Locate the cell with the specified text and output its (X, Y) center coordinate. 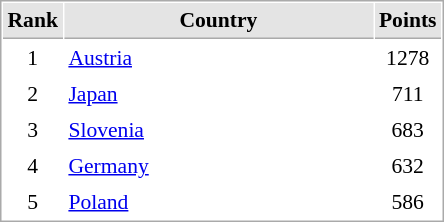
Germany (218, 165)
4 (32, 165)
5 (32, 201)
Poland (218, 201)
683 (408, 129)
Rank (32, 21)
1 (32, 57)
Points (408, 21)
Country (218, 21)
586 (408, 201)
2 (32, 93)
632 (408, 165)
3 (32, 129)
Japan (218, 93)
711 (408, 93)
Slovenia (218, 129)
Austria (218, 57)
1278 (408, 57)
